Pinpoint the cell where the given text exists, returning its [x, y] midpoint coordinate. 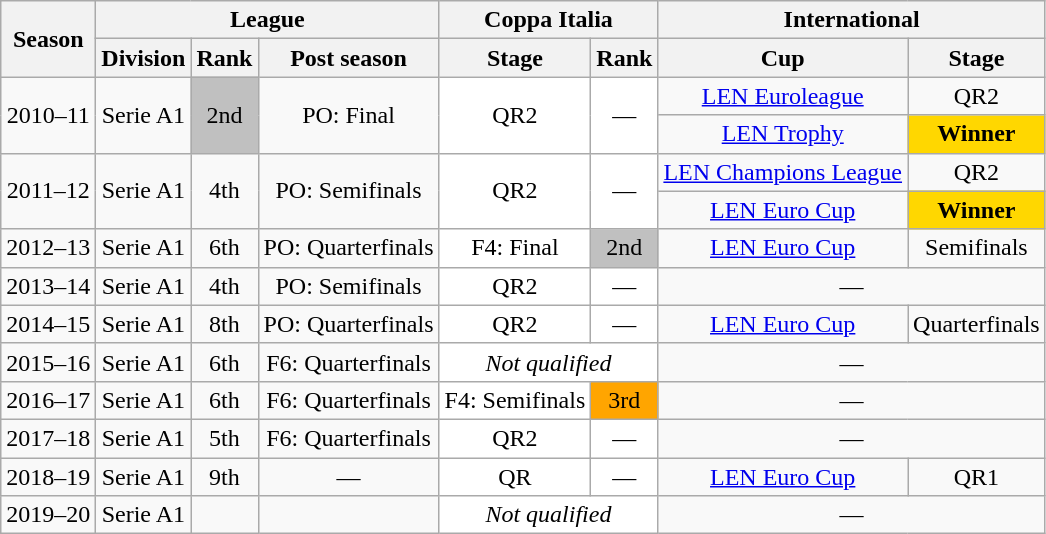
Season [48, 39]
F4: Semifinals [515, 400]
2019–20 [48, 515]
Semifinals [977, 248]
Post season [348, 58]
2017–18 [48, 438]
Division [144, 58]
2010–11 [48, 115]
Cup [783, 58]
PO: Final [348, 115]
8th [224, 324]
2018–19 [48, 477]
2011–12 [48, 191]
LEN Champions League [783, 172]
5th [224, 438]
F4: Final [515, 248]
LEN Euroleague [783, 96]
QR [515, 477]
2014–15 [48, 324]
3rd [624, 400]
9th [224, 477]
Quarterfinals [977, 324]
QR1 [977, 477]
2016–17 [48, 400]
2013–14 [48, 286]
Coppa Italia [548, 20]
LEN Trophy [783, 134]
International [852, 20]
2012–13 [48, 248]
2015–16 [48, 362]
League [268, 20]
